Identify which cell holds the provided text, then report its [x, y] central coordinate. 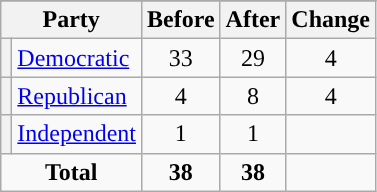
Independent [77, 134]
Democratic [77, 58]
Change [331, 20]
Party [72, 20]
29 [253, 58]
Total [72, 172]
33 [180, 58]
Republican [77, 96]
After [253, 20]
Before [180, 20]
8 [253, 96]
